Output the [X, Y] coordinate of the center of the cell containing the given text.  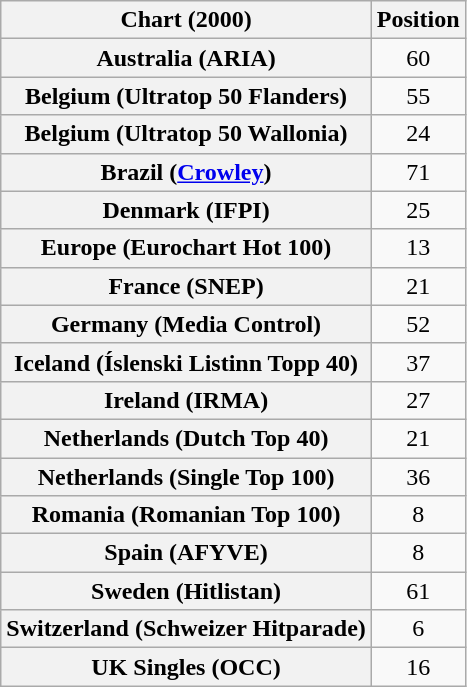
Romania (Romanian Top 100) [186, 515]
UK Singles (OCC) [186, 667]
Denmark (IFPI) [186, 210]
16 [418, 667]
France (SNEP) [186, 286]
Switzerland (Schweizer Hitparade) [186, 629]
6 [418, 629]
Iceland (Íslenski Listinn Topp 40) [186, 362]
Chart (2000) [186, 20]
Australia (ARIA) [186, 58]
Europe (Eurochart Hot 100) [186, 248]
24 [418, 134]
25 [418, 210]
Position [418, 20]
13 [418, 248]
Spain (AFYVE) [186, 553]
Germany (Media Control) [186, 324]
71 [418, 172]
Netherlands (Dutch Top 40) [186, 438]
60 [418, 58]
Sweden (Hitlistan) [186, 591]
Belgium (Ultratop 50 Wallonia) [186, 134]
37 [418, 362]
36 [418, 477]
Belgium (Ultratop 50 Flanders) [186, 96]
Netherlands (Single Top 100) [186, 477]
Ireland (IRMA) [186, 400]
Brazil (Crowley) [186, 172]
27 [418, 400]
55 [418, 96]
52 [418, 324]
61 [418, 591]
